For the text-containing cell, return its midpoint in (X, Y) coordinate format. 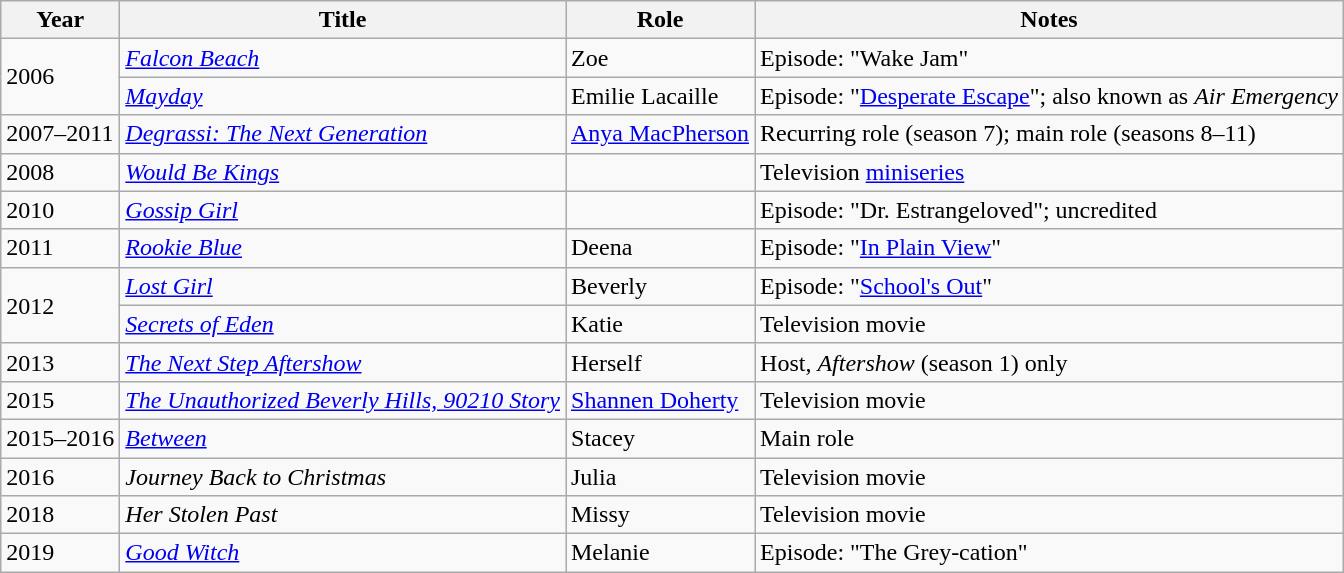
2016 (60, 477)
2012 (60, 305)
Deena (660, 248)
2015–2016 (60, 438)
Year (60, 20)
Title (343, 20)
2011 (60, 248)
Beverly (660, 286)
Would Be Kings (343, 172)
2018 (60, 515)
Missy (660, 515)
2006 (60, 77)
Degrassi: The Next Generation (343, 134)
Main role (1050, 438)
Lost Girl (343, 286)
Mayday (343, 96)
The Next Step Aftershow (343, 362)
Journey Back to Christmas (343, 477)
2019 (60, 553)
Stacey (660, 438)
Episode: "Wake Jam" (1050, 58)
Anya MacPherson (660, 134)
2013 (60, 362)
Secrets of Eden (343, 324)
2008 (60, 172)
Episode: "The Grey-cation" (1050, 553)
Between (343, 438)
Good Witch (343, 553)
Recurring role (season 7); main role (seasons 8–11) (1050, 134)
2007–2011 (60, 134)
Television miniseries (1050, 172)
Episode: "School's Out" (1050, 286)
Episode: "In Plain View" (1050, 248)
Role (660, 20)
Julia (660, 477)
Rookie Blue (343, 248)
Herself (660, 362)
Notes (1050, 20)
Gossip Girl (343, 210)
Her Stolen Past (343, 515)
Falcon Beach (343, 58)
2015 (60, 400)
Episode: "Dr. Estrangeloved"; uncredited (1050, 210)
Shannen Doherty (660, 400)
2010 (60, 210)
Episode: "Desperate Escape"; also known as Air Emergency (1050, 96)
Emilie Lacaille (660, 96)
The Unauthorized Beverly Hills, 90210 Story (343, 400)
Host, Aftershow (season 1) only (1050, 362)
Katie (660, 324)
Melanie (660, 553)
Zoe (660, 58)
